Identify which cell holds the provided text, then report its [x, y] central coordinate. 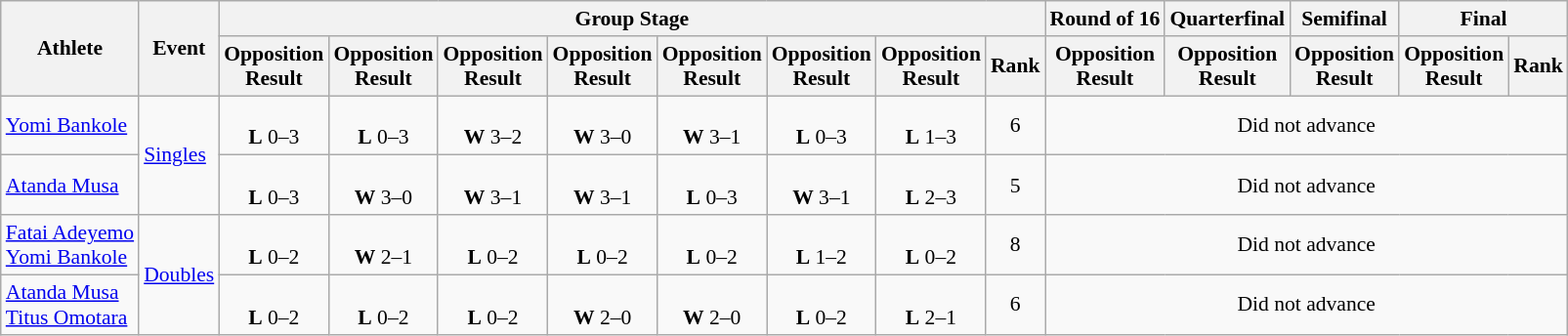
W 3–2 [492, 125]
Athlete [70, 49]
Atanda MusaTitus Omotara [70, 305]
Final [1483, 19]
Group Stage [631, 19]
L 1–2 [822, 244]
Round of 16 [1106, 19]
Fatai AdeyemoYomi Bankole [70, 244]
Doubles [179, 274]
L 2–1 [931, 305]
Event [179, 49]
W 2–1 [383, 244]
L 2–3 [931, 186]
Singles [179, 155]
8 [1016, 244]
Atanda Musa [70, 186]
Semifinal [1344, 19]
L 1–3 [931, 125]
Quarterfinal [1227, 19]
Yomi Bankole [70, 125]
5 [1016, 186]
